Determine the (x, y) coordinate at the center of the cell enclosing the given text.  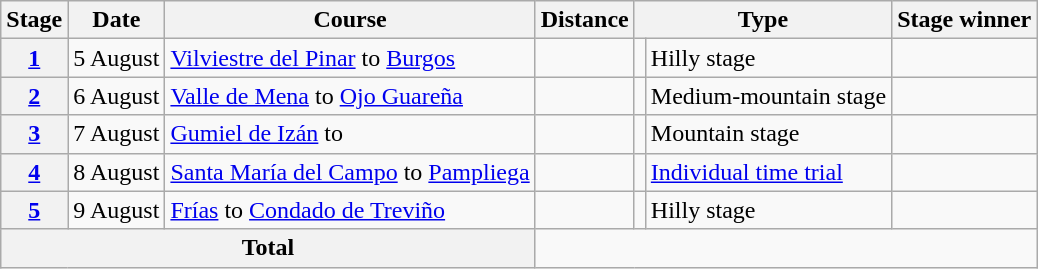
Distance (584, 20)
Stage winner (964, 20)
9 August (116, 210)
Gumiel de Izán to (350, 134)
Santa María del Campo to Pampliega (350, 172)
Stage (34, 20)
2 (34, 96)
7 August (116, 134)
5 (34, 210)
Medium-mountain stage (768, 96)
Frías to Condado de Treviño (350, 210)
6 August (116, 96)
4 (34, 172)
Type (762, 20)
Valle de Mena to Ojo Guareña (350, 96)
1 (34, 58)
Vilviestre del Pinar to Burgos (350, 58)
Total (268, 248)
5 August (116, 58)
3 (34, 134)
Mountain stage (768, 134)
Individual time trial (768, 172)
Date (116, 20)
Course (350, 20)
8 August (116, 172)
